Output the [X, Y] coordinate of the center of the cell containing the given text.  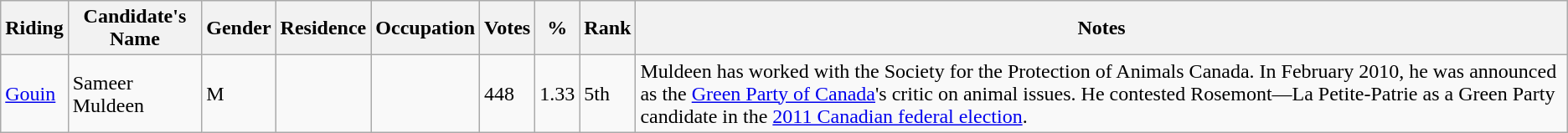
Occupation [426, 28]
5th [608, 94]
Sameer Muldeen [134, 94]
Notes [1101, 28]
1.33 [558, 94]
448 [508, 94]
Gender [239, 28]
Riding [34, 28]
% [558, 28]
Votes [508, 28]
Residence [323, 28]
Rank [608, 28]
M [239, 94]
Candidate's Name [134, 28]
Gouin [34, 94]
